Extract the (X, Y) coordinate from the center of the cell holding the provided text.  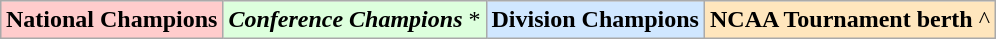
Conference Champions * (354, 20)
NCAA Tournament berth ^ (850, 20)
National Champions (111, 20)
Division Champions (595, 20)
